Detect which cell encompasses the target text, then output its [x, y] center coordinate. 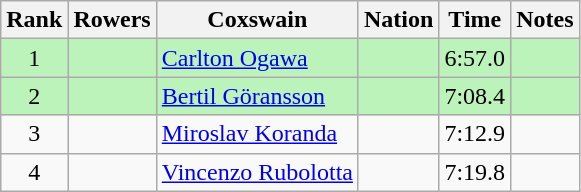
3 [34, 134]
7:12.9 [475, 134]
Carlton Ogawa [257, 58]
4 [34, 172]
6:57.0 [475, 58]
Notes [545, 20]
Rowers [112, 20]
Bertil Göransson [257, 96]
Miroslav Koranda [257, 134]
Nation [398, 20]
Rank [34, 20]
7:19.8 [475, 172]
1 [34, 58]
2 [34, 96]
Coxswain [257, 20]
Vincenzo Rubolotta [257, 172]
7:08.4 [475, 96]
Time [475, 20]
